Pinpoint the cell where the given text exists, returning its [X, Y] midpoint coordinate. 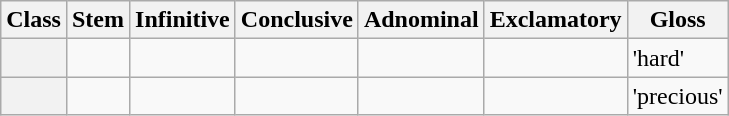
Infinitive [183, 20]
'hard' [678, 58]
Class [34, 20]
'precious' [678, 96]
Gloss [678, 20]
Adnominal [421, 20]
Conclusive [296, 20]
Stem [98, 20]
Exclamatory [556, 20]
